Return [x, y] of the center of cell containing provided text 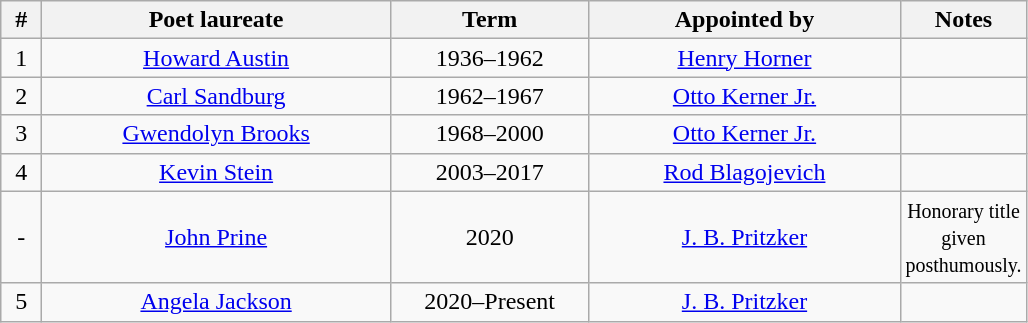
4 [22, 172]
- [22, 237]
2003–2017 [490, 172]
Appointed by [744, 20]
Kevin Stein [216, 172]
Honorary title given posthumously. [964, 237]
Term [490, 20]
5 [22, 302]
Rod Blagojevich [744, 172]
2020–Present [490, 302]
# [22, 20]
1 [22, 58]
Howard Austin [216, 58]
1936–1962 [490, 58]
3 [22, 134]
2 [22, 96]
2020 [490, 237]
1962–1967 [490, 96]
Poet laureate [216, 20]
1968–2000 [490, 134]
Gwendolyn Brooks [216, 134]
John Prine [216, 237]
Carl Sandburg [216, 96]
Angela Jackson [216, 302]
Henry Horner [744, 58]
Notes [964, 20]
